Provide the [X, Y] coordinate of the cell's center where the given text is located.  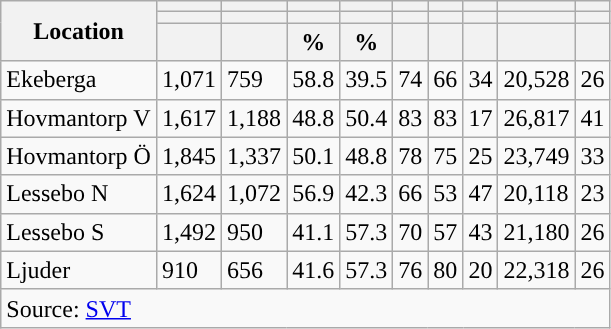
50.4 [366, 118]
1,845 [188, 156]
39.5 [366, 80]
22,318 [536, 270]
1,072 [254, 194]
1,492 [188, 232]
759 [254, 80]
78 [410, 156]
80 [446, 270]
41 [592, 118]
53 [446, 194]
56.9 [314, 194]
33 [592, 156]
20,118 [536, 194]
23,749 [536, 156]
Location [79, 31]
950 [254, 232]
1,071 [188, 80]
34 [480, 80]
Source: SVT [306, 308]
57 [446, 232]
70 [410, 232]
20,528 [536, 80]
41.6 [314, 270]
Hovmantorp Ö [79, 156]
21,180 [536, 232]
42.3 [366, 194]
Lessebo N [79, 194]
1,188 [254, 118]
656 [254, 270]
23 [592, 194]
47 [480, 194]
26,817 [536, 118]
43 [480, 232]
50.1 [314, 156]
Lessebo S [79, 232]
58.8 [314, 80]
75 [446, 156]
1,337 [254, 156]
1,617 [188, 118]
74 [410, 80]
910 [188, 270]
17 [480, 118]
20 [480, 270]
25 [480, 156]
76 [410, 270]
Hovmantorp V [79, 118]
Ljuder [79, 270]
Ekeberga [79, 80]
41.1 [314, 232]
1,624 [188, 194]
